Search for the cell housing the specified text and yield its [x, y] center coordinate. 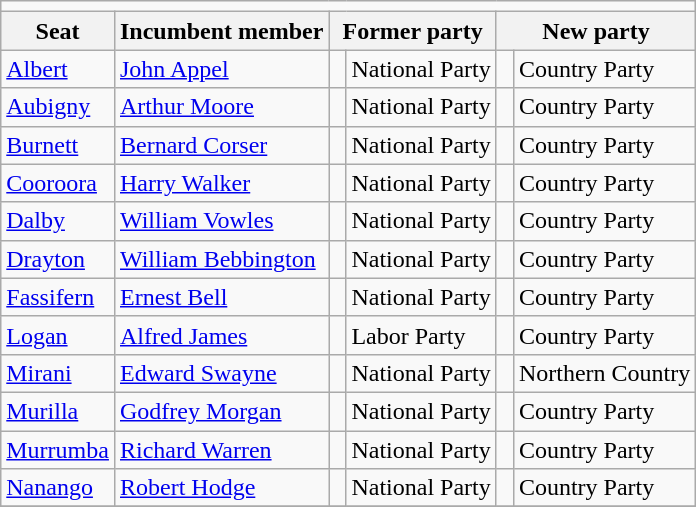
Seat [58, 31]
Fassifern [58, 297]
Richard Warren [221, 449]
Arthur Moore [221, 107]
William Bebbington [221, 259]
Cooroora [58, 183]
Robert Hodge [221, 488]
Albert [58, 69]
Godfrey Morgan [221, 411]
Bernard Corser [221, 145]
Nanango [58, 488]
Ernest Bell [221, 297]
William Vowles [221, 221]
Northern Country [604, 373]
Aubigny [58, 107]
Dalby [58, 221]
Burnett [58, 145]
Alfred James [221, 335]
Mirani [58, 373]
Harry Walker [221, 183]
Edward Swayne [221, 373]
John Appel [221, 69]
New party [596, 31]
Drayton [58, 259]
Murilla [58, 411]
Incumbent member [221, 31]
Logan [58, 335]
Murrumba [58, 449]
Former party [412, 31]
Labor Party [421, 335]
